Scan for the cell matching the given text and deliver its (X, Y) coordinate at center. 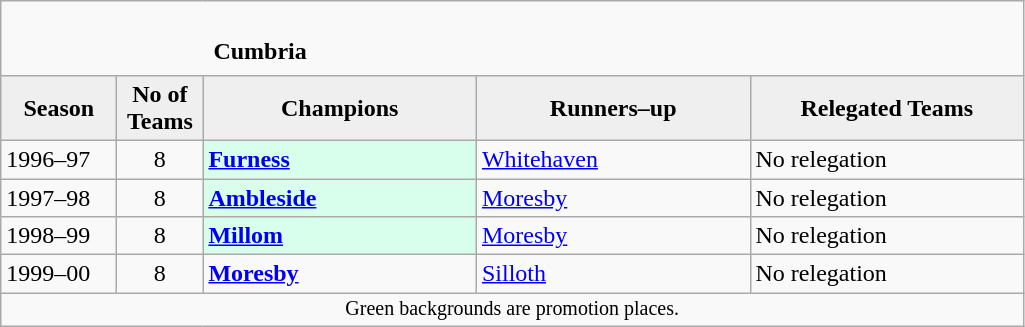
1997–98 (59, 197)
Whitehaven (613, 159)
Season (59, 108)
1996–97 (59, 159)
Runners–up (613, 108)
Millom (340, 236)
1998–99 (59, 236)
Relegated Teams (887, 108)
Green backgrounds are promotion places. (512, 310)
No of Teams (160, 108)
Silloth (613, 274)
Ambleside (340, 197)
1999–00 (59, 274)
Champions (340, 108)
Furness (340, 159)
